Pinpoint the cell where the given text exists, returning its [x, y] midpoint coordinate. 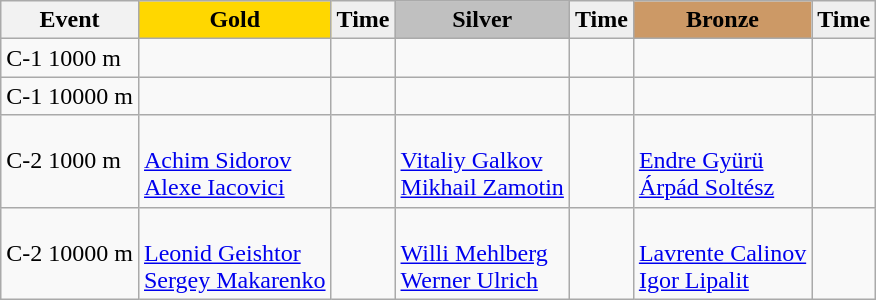
Lavrente CalinovIgor Lipalit [722, 253]
Endre GyürüÁrpád Soltész [722, 161]
Willi MehlbergWerner Ulrich [482, 253]
Leonid GeishtorSergey Makarenko [234, 253]
Achim SidorovAlexe Iacovici [234, 161]
Silver [482, 20]
C-2 1000 m [70, 161]
Vitaliy GalkovMikhail Zamotin [482, 161]
Bronze [722, 20]
Event [70, 20]
C-2 10000 m [70, 253]
C-1 1000 m [70, 58]
Gold [234, 20]
C-1 10000 m [70, 96]
